From the cell containing the given text, extract its center point as [X, Y] coordinate. 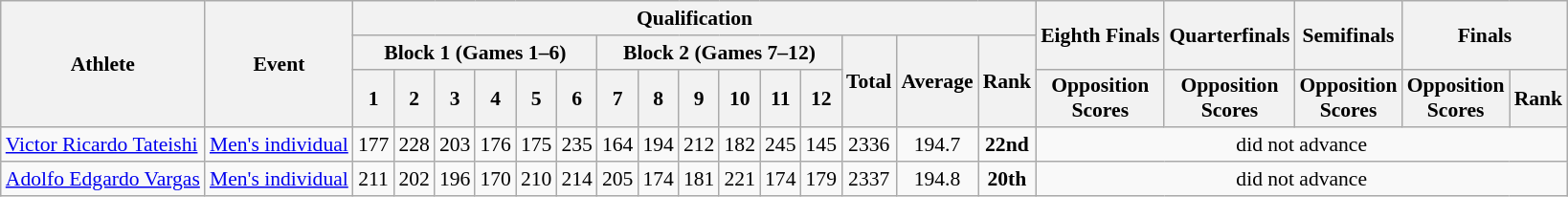
20th [1007, 179]
202 [414, 179]
Athlete [103, 64]
179 [821, 179]
235 [576, 145]
3 [456, 98]
Eighth Finals [1100, 34]
175 [536, 145]
2337 [869, 179]
170 [496, 179]
Block 2 (Games 7–12) [720, 53]
205 [618, 179]
145 [821, 145]
Total [869, 82]
22nd [1007, 145]
211 [373, 179]
212 [699, 145]
Finals [1486, 34]
5 [536, 98]
2336 [869, 145]
228 [414, 145]
214 [576, 179]
11 [781, 98]
7 [618, 98]
176 [496, 145]
194.8 [936, 179]
203 [456, 145]
245 [781, 145]
164 [618, 145]
182 [739, 145]
Semifinals [1348, 34]
210 [536, 179]
194 [659, 145]
4 [496, 98]
8 [659, 98]
194.7 [936, 145]
196 [456, 179]
9 [699, 98]
2 [414, 98]
Qualification [695, 18]
Event [280, 64]
Victor Ricardo Tateishi [103, 145]
12 [821, 98]
Block 1 (Games 1–6) [475, 53]
10 [739, 98]
Average [936, 82]
181 [699, 179]
221 [739, 179]
6 [576, 98]
Quarterfinals [1229, 34]
177 [373, 145]
1 [373, 98]
Adolfo Edgardo Vargas [103, 179]
